Extract the (X, Y) coordinate from the center of the cell holding the provided text.  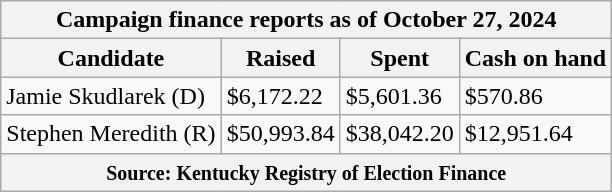
Stephen Meredith (R) (111, 134)
$38,042.20 (400, 134)
Cash on hand (535, 58)
Candidate (111, 58)
Raised (280, 58)
Campaign finance reports as of October 27, 2024 (306, 20)
Source: Kentucky Registry of Election Finance (306, 172)
$6,172.22 (280, 96)
Spent (400, 58)
$570.86 (535, 96)
$12,951.64 (535, 134)
$50,993.84 (280, 134)
$5,601.36 (400, 96)
Jamie Skudlarek (D) (111, 96)
